Detect which cell encompasses the target text, then output its (x, y) center coordinate. 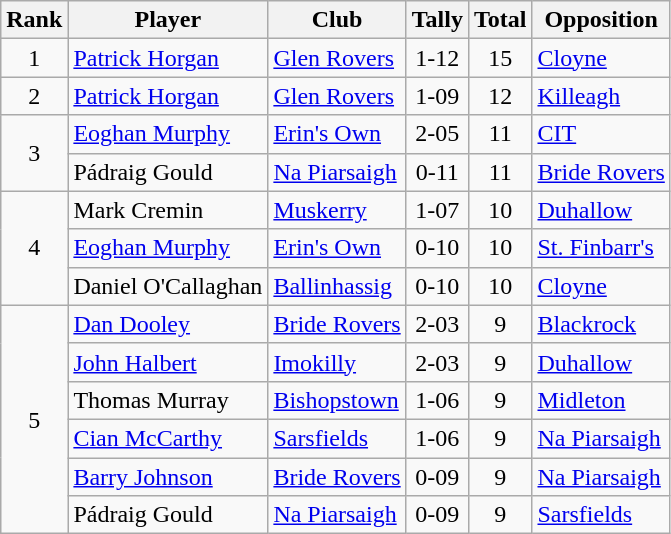
15 (500, 58)
Total (500, 20)
4 (34, 248)
5 (34, 419)
Muskerry (337, 210)
Barry Johnson (168, 477)
2 (34, 96)
Rank (34, 20)
St. Finbarr's (601, 248)
Opposition (601, 20)
Midleton (601, 400)
Player (168, 20)
Imokilly (337, 362)
Mark Cremin (168, 210)
CIT (601, 134)
Thomas Murray (168, 400)
Killeagh (601, 96)
Tally (437, 20)
Dan Dooley (168, 324)
12 (500, 96)
1-07 (437, 210)
1-12 (437, 58)
Cian McCarthy (168, 438)
Club (337, 20)
John Halbert (168, 362)
Ballinhassig (337, 286)
0-11 (437, 172)
1 (34, 58)
2-05 (437, 134)
3 (34, 153)
1-09 (437, 96)
Daniel O'Callaghan (168, 286)
Blackrock (601, 324)
Bishopstown (337, 400)
